Return the (X, Y) coordinate for the center point of the cell that contains the specified text.  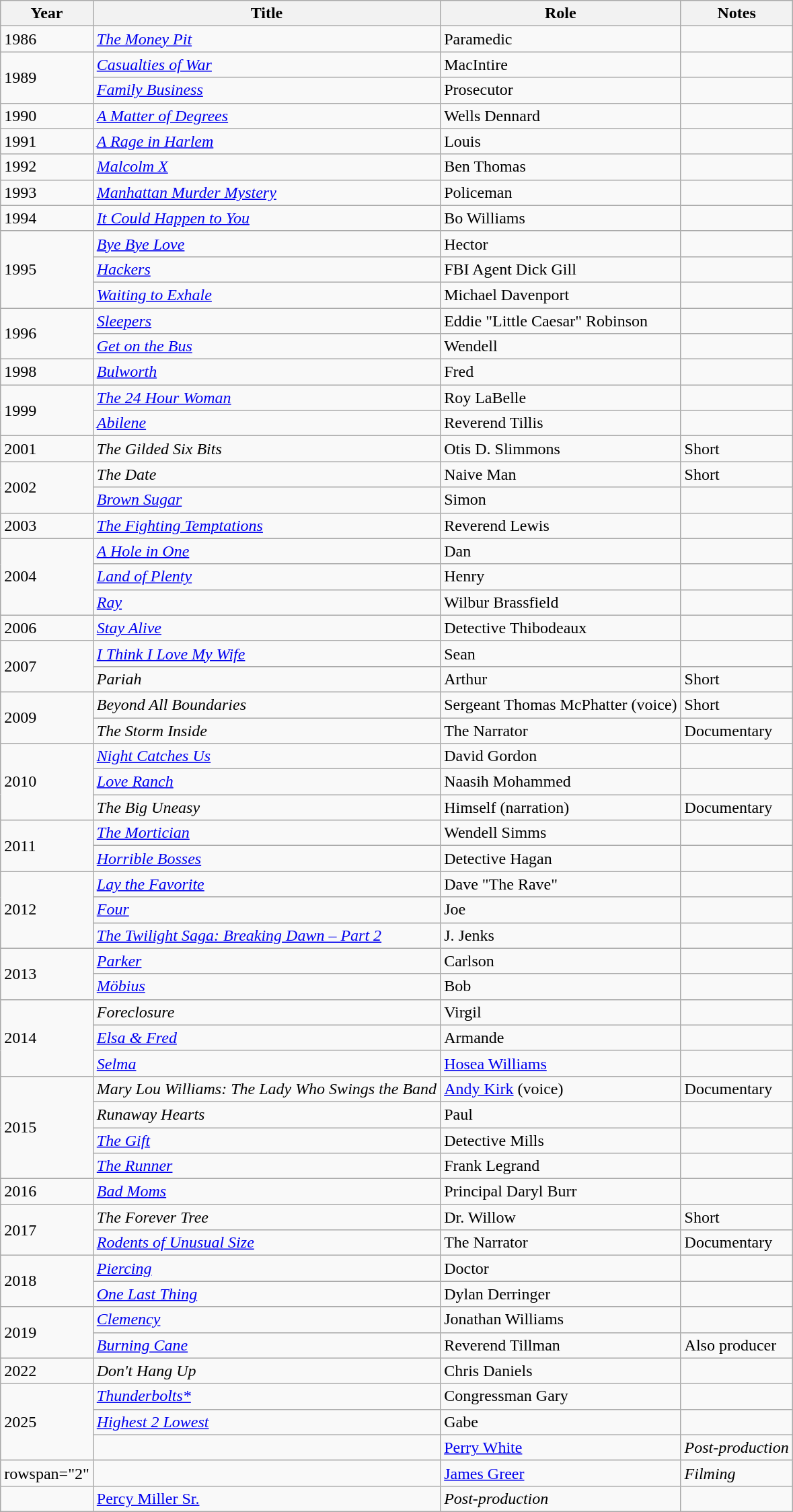
Naive Man (561, 474)
2015 (47, 1127)
The Date (266, 474)
Doctor (561, 1268)
Dylan Derringer (561, 1294)
The Runner (266, 1166)
2016 (47, 1192)
Bob (561, 986)
Runaway Hearts (266, 1114)
Casualties of War (266, 65)
A Hole in One (266, 551)
Detective Mills (561, 1141)
Land of Plenty (266, 577)
Virgil (561, 1012)
Bad Moms (266, 1192)
Prosecutor (561, 90)
Title (266, 13)
2012 (47, 910)
Night Catches Us (266, 756)
2013 (47, 974)
Fred (561, 372)
1998 (47, 372)
Detective Thibodeaux (561, 628)
Himself (narration) (561, 807)
Reverend Lewis (561, 526)
Gabe (561, 1422)
Hosea Williams (561, 1063)
Hector (561, 244)
The Big Uneasy (266, 807)
Brown Sugar (266, 500)
Year (47, 13)
James Greer (561, 1473)
Get on the Bus (266, 347)
Dave "The Rave" (561, 884)
2022 (47, 1371)
1996 (47, 334)
2009 (47, 717)
Michael Davenport (561, 295)
Don't Hang Up (266, 1371)
Pariah (266, 679)
Love Ranch (266, 782)
Andy Kirk (voice) (561, 1089)
1990 (47, 116)
Sean (561, 653)
I Think I Love My Wife (266, 653)
Stay Alive (266, 628)
Frank Legrand (561, 1166)
2002 (47, 487)
Four (266, 910)
The Gift (266, 1141)
1993 (47, 192)
Clemency (266, 1320)
The 24 Hour Woman (266, 398)
Horrible Bosses (266, 859)
2014 (47, 1038)
1991 (47, 141)
The Mortician (266, 833)
rowspan="2" (47, 1473)
Paul (561, 1114)
2018 (47, 1281)
FBI Agent Dick Gill (561, 269)
1995 (47, 269)
Beyond All Boundaries (266, 705)
1989 (47, 77)
2007 (47, 666)
Bo Williams (561, 218)
Role (561, 13)
Naasih Mohammed (561, 782)
Bulworth (266, 372)
Manhattan Murder Mystery (266, 192)
Waiting to Exhale (266, 295)
Lay the Favorite (266, 884)
Ray (266, 602)
Mary Lou Williams: The Lady Who Swings the Band (266, 1089)
Principal Daryl Burr (561, 1192)
1999 (47, 410)
The Fighting Temptations (266, 526)
Reverend Tillman (561, 1345)
A Matter of Degrees (266, 116)
Dr. Willow (561, 1217)
Bye Bye Love (266, 244)
2006 (47, 628)
Dan (561, 551)
Filming (737, 1473)
The Money Pit (266, 39)
Henry (561, 577)
Wells Dennard (561, 116)
Foreclosure (266, 1012)
Joe (561, 910)
Congressman Gary (561, 1396)
The Twilight Saga: Breaking Dawn – Part 2 (266, 935)
Policeman (561, 192)
Otis D. Slimmons (561, 449)
J. Jenks (561, 935)
One Last Thing (266, 1294)
Simon (561, 500)
Reverend Tillis (561, 423)
Notes (737, 13)
Carlson (561, 961)
2010 (47, 782)
Möbius (266, 986)
1986 (47, 39)
Malcolm X (266, 167)
2001 (47, 449)
Paramedic (561, 39)
Elsa & Fred (266, 1038)
The Storm Inside (266, 730)
Eddie "Little Caesar" Robinson (561, 321)
Wilbur Brassfield (561, 602)
Armande (561, 1038)
Hackers (266, 269)
Ben Thomas (561, 167)
Sergeant Thomas McPhatter (voice) (561, 705)
Chris Daniels (561, 1371)
Rodents of Unusual Size (266, 1243)
Wendell Simms (561, 833)
Roy LaBelle (561, 398)
Arthur (561, 679)
David Gordon (561, 756)
Thunderbolts* (266, 1396)
Jonathan Williams (561, 1320)
MacIntire (561, 65)
It Could Happen to You (266, 218)
1992 (47, 167)
Wendell (561, 347)
Percy Miller Sr. (266, 1499)
2025 (47, 1422)
Also producer (737, 1345)
1994 (47, 218)
Family Business (266, 90)
Parker (266, 961)
2017 (47, 1230)
Perry White (561, 1447)
Burning Cane (266, 1345)
The Gilded Six Bits (266, 449)
Abilene (266, 423)
2011 (47, 846)
Sleepers (266, 321)
2003 (47, 526)
Detective Hagan (561, 859)
Highest 2 Lowest (266, 1422)
2004 (47, 577)
2019 (47, 1332)
Louis (561, 141)
The Forever Tree (266, 1217)
A Rage in Harlem (266, 141)
Piercing (266, 1268)
Selma (266, 1063)
